Extract the (x, y) coordinate from the center of the cell holding the provided text.  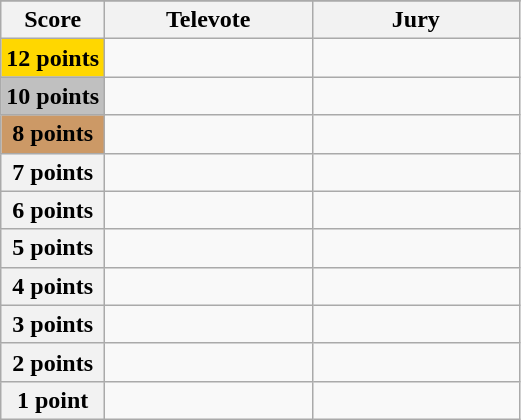
7 points (53, 172)
3 points (53, 324)
5 points (53, 248)
1 point (53, 400)
Jury (416, 20)
4 points (53, 286)
Televote (209, 20)
2 points (53, 362)
10 points (53, 96)
8 points (53, 134)
6 points (53, 210)
12 points (53, 58)
Score (53, 20)
